Determine the (x, y) coordinate at the center of the cell enclosing the given text.  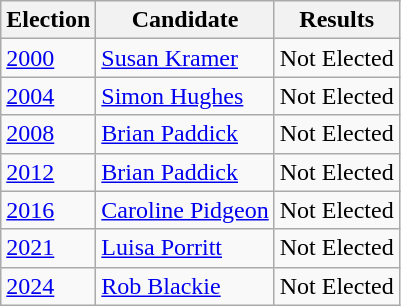
Caroline Pidgeon (185, 210)
Simon Hughes (185, 96)
2004 (48, 96)
Election (48, 20)
2024 (48, 286)
Luisa Porritt (185, 248)
Susan Kramer (185, 58)
Results (336, 20)
2000 (48, 58)
2012 (48, 172)
2021 (48, 248)
2016 (48, 210)
Candidate (185, 20)
2008 (48, 134)
Rob Blackie (185, 286)
